Determine the (x, y) coordinate at the center of the cell enclosing the given text.  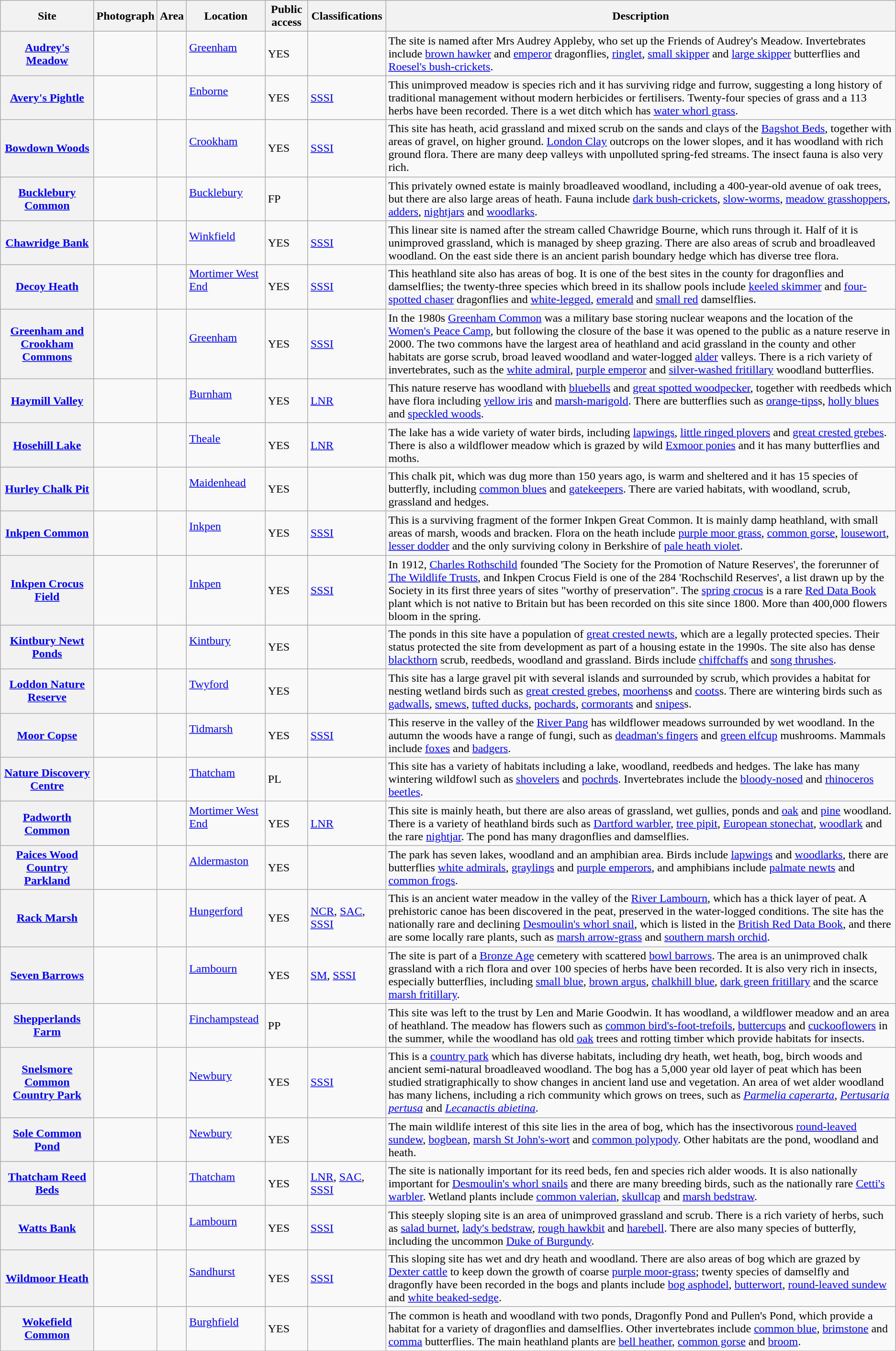
Kintbury Newt Ponds (47, 647)
Enborne (226, 98)
Avery's Pightle (47, 98)
Wildmoor Heath (47, 1278)
Hurley Chalk Pit (47, 489)
Burghfield (226, 1328)
Inkpen Crocus Field (47, 590)
Finchampstead (226, 1025)
PP (286, 1025)
Snelsmore Common Country Park (47, 1082)
Classifications (347, 16)
Photograph (125, 16)
Description (640, 16)
PL (286, 779)
Winkfield (226, 243)
Aldermaston (226, 867)
Audrey's Meadow (47, 54)
Thatcham Reed Beds (47, 1183)
Sandhurst (226, 1278)
Shepperlands Farm (47, 1025)
Nature Discovery Centre (47, 779)
Kintbury (226, 647)
Wokefield Common (47, 1328)
FP (286, 199)
Maidenhead (226, 489)
Public access (286, 16)
Hungerford (226, 918)
Rack Marsh (47, 918)
Seven Barrows (47, 975)
NCR, SAC, SSSI (347, 918)
Twyford (226, 691)
Decoy Heath (47, 287)
Inkpen Common (47, 533)
Bowdown Woods (47, 148)
Burnham (226, 401)
LNR, SAC, SSSI (347, 1183)
Site (47, 16)
Bucklebury Common (47, 199)
Greenham and Crookham Commons (47, 344)
Moor Copse (47, 735)
SM, SSSI (347, 975)
Location (226, 16)
Chawridge Bank (47, 243)
Area (171, 16)
Tidmarsh (226, 735)
Padworth Common (47, 823)
Paices Wood Country Parkland (47, 867)
Watts Bank (47, 1227)
Hosehill Lake (47, 445)
Loddon Nature Reserve (47, 691)
Bucklebury (226, 199)
Haymill Valley (47, 401)
Theale (226, 445)
Crookham (226, 148)
Sole Common Pond (47, 1139)
